Extract the (X, Y) coordinate from the center of the cell holding the provided text.  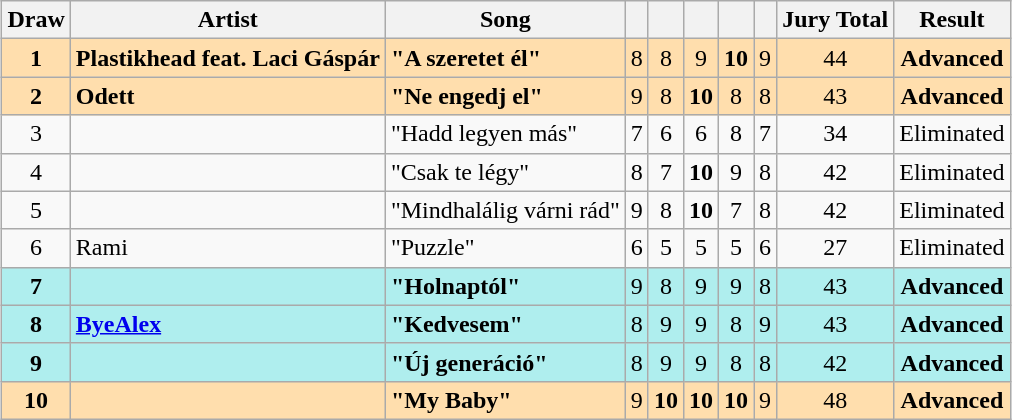
"Mindhalálig várni rád" (505, 210)
Song (505, 20)
ByeAlex (228, 324)
4 (36, 172)
Result (952, 20)
"Ne engedj el" (505, 96)
"Puzzle" (505, 248)
34 (836, 134)
2 (36, 96)
Rami (228, 248)
"My Baby" (505, 400)
"A szeretet él" (505, 58)
3 (36, 134)
Jury Total (836, 20)
Draw (36, 20)
"Hadd legyen más" (505, 134)
Plastikhead feat. Laci Gáspár (228, 58)
"Csak te légy" (505, 172)
27 (836, 248)
"Új generáció" (505, 362)
48 (836, 400)
"Kedvesem" (505, 324)
1 (36, 58)
"Holnaptól" (505, 286)
Artist (228, 20)
Odett (228, 96)
44 (836, 58)
